From the cell containing the given text, extract its center point as (x, y) coordinate. 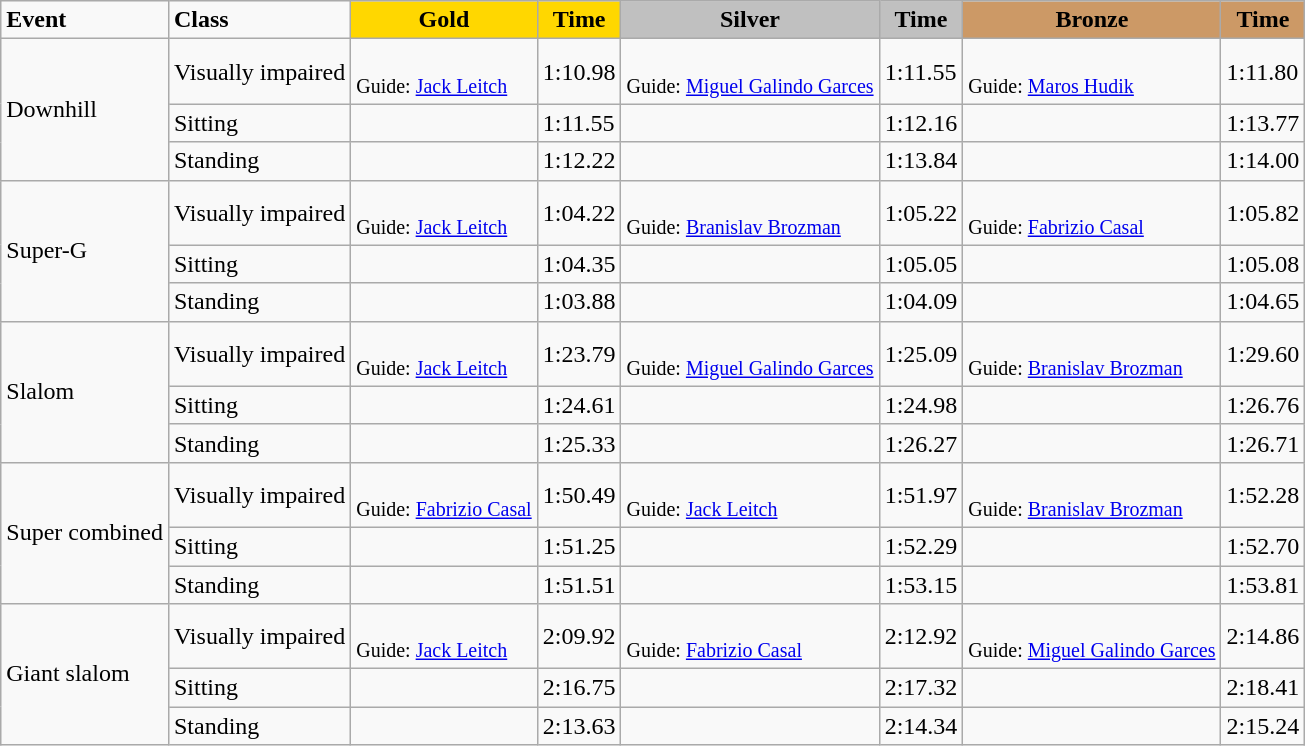
Downhill (85, 110)
2:14.34 (921, 726)
2:09.92 (579, 636)
1:51.51 (579, 585)
Silver (750, 20)
2:12.92 (921, 636)
1:11.80 (1263, 72)
2:13.63 (579, 726)
1:51.97 (921, 494)
1:03.88 (579, 302)
1:23.79 (579, 354)
1:53.15 (921, 585)
1:04.22 (579, 212)
Super combined (85, 532)
1:12.16 (921, 123)
1:05.05 (921, 264)
Gold (444, 20)
1:53.81 (1263, 585)
1:52.28 (1263, 494)
1:04.35 (579, 264)
Giant slalom (85, 674)
1:14.00 (1263, 161)
Super-G (85, 250)
1:05.08 (1263, 264)
2:16.75 (579, 688)
Slalom (85, 392)
2:17.32 (921, 688)
2:18.41 (1263, 688)
1:25.33 (579, 443)
1:29.60 (1263, 354)
1:10.98 (579, 72)
1:05.82 (1263, 212)
Event (85, 20)
1:13.77 (1263, 123)
1:25.09 (921, 354)
1:50.49 (579, 494)
1:13.84 (921, 161)
Guide: Maros Hudik (1092, 72)
1:12.22 (579, 161)
1:24.61 (579, 405)
1:51.25 (579, 546)
1:26.71 (1263, 443)
1:24.98 (921, 405)
Class (259, 20)
1:26.76 (1263, 405)
1:05.22 (921, 212)
2:14.86 (1263, 636)
1:52.29 (921, 546)
Bronze (1092, 20)
1:04.65 (1263, 302)
1:52.70 (1263, 546)
1:26.27 (921, 443)
1:04.09 (921, 302)
2:15.24 (1263, 726)
